Return [x, y] of the center of cell containing provided text 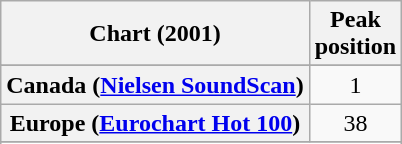
Europe (Eurochart Hot 100) [155, 123]
1 [355, 85]
Peakposition [355, 34]
Chart (2001) [155, 34]
Canada (Nielsen SoundScan) [155, 85]
38 [355, 123]
